From the cell containing the given text, extract its center point as [x, y] coordinate. 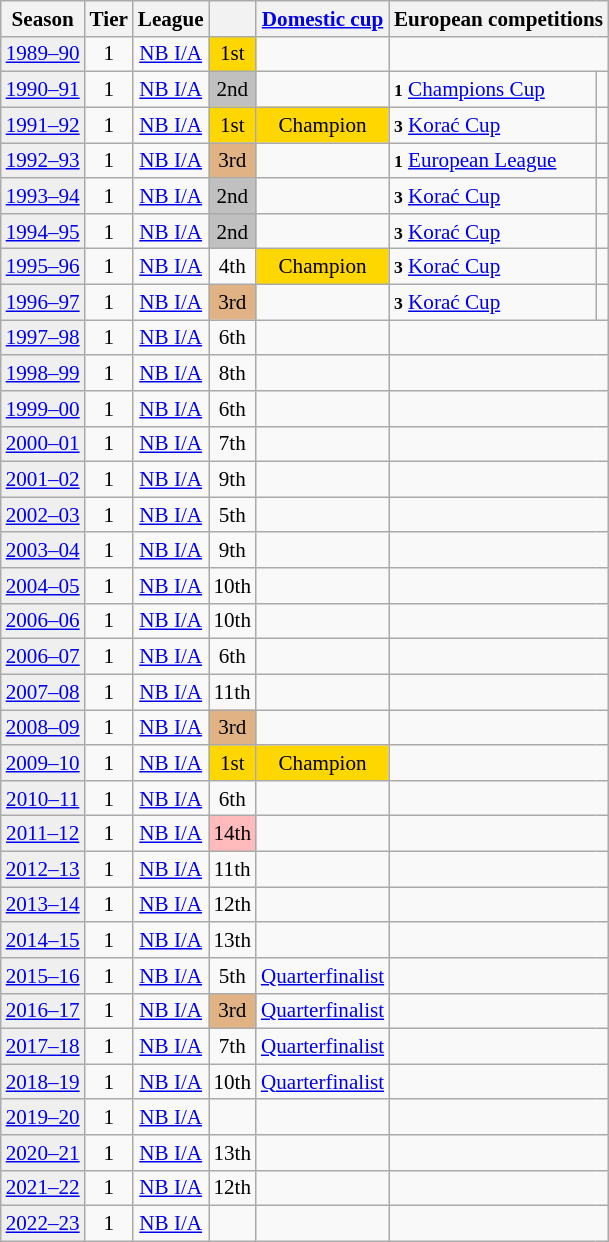
2003–04 [43, 550]
2010–11 [43, 798]
2012–13 [43, 868]
2004–05 [43, 586]
2000–01 [43, 444]
2021–22 [43, 1188]
1998–99 [43, 372]
1991–92 [43, 124]
2007–08 [43, 692]
Tier [109, 18]
2016–17 [43, 1010]
2008–09 [43, 728]
Season [43, 18]
2022–23 [43, 1224]
4th [232, 266]
1999–00 [43, 408]
2013–14 [43, 904]
2009–10 [43, 762]
European competitions [498, 18]
1995–96 [43, 266]
2020–21 [43, 1152]
2001–02 [43, 480]
League [171, 18]
1989–90 [43, 54]
1 European League [492, 160]
2015–16 [43, 976]
2002–03 [43, 514]
2017–18 [43, 1046]
14th [232, 834]
2006–07 [43, 656]
1996–97 [43, 302]
1992–93 [43, 160]
1990–91 [43, 90]
1994–95 [43, 230]
2019–20 [43, 1116]
1993–94 [43, 196]
2018–19 [43, 1082]
Domestic cup [322, 18]
8th [232, 372]
2006–06 [43, 620]
2011–12 [43, 834]
2014–15 [43, 940]
1997–98 [43, 338]
1 Champions Cup [492, 90]
